Output the [x, y] coordinate of the center of the cell containing the given text.  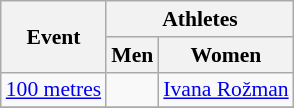
Athletes [200, 19]
Event [54, 36]
Women [226, 55]
Men [132, 55]
Ivana Rožman [226, 90]
100 metres [54, 90]
